Locate the cell with the specified text and output its (X, Y) center coordinate. 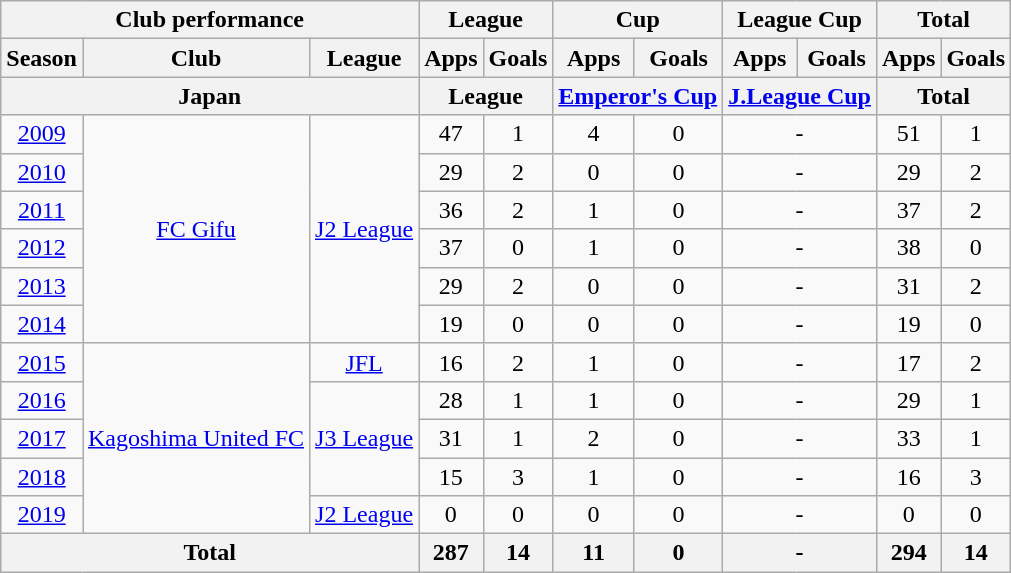
Club performance (210, 20)
2010 (42, 172)
2018 (42, 477)
2017 (42, 438)
League Cup (800, 20)
Emperor's Cup (638, 96)
28 (451, 400)
Club (196, 58)
2016 (42, 400)
11 (594, 553)
FC Gifu (196, 229)
2015 (42, 362)
33 (908, 438)
Japan (210, 96)
4 (594, 134)
51 (908, 134)
Season (42, 58)
Kagoshima United FC (196, 438)
Cup (638, 20)
J3 League (364, 438)
15 (451, 477)
287 (451, 553)
2013 (42, 286)
47 (451, 134)
2011 (42, 210)
2019 (42, 515)
2009 (42, 134)
2012 (42, 248)
J.League Cup (800, 96)
38 (908, 248)
JFL (364, 362)
36 (451, 210)
17 (908, 362)
2014 (42, 324)
294 (908, 553)
